Search for the cell housing the specified text and yield its (X, Y) center coordinate. 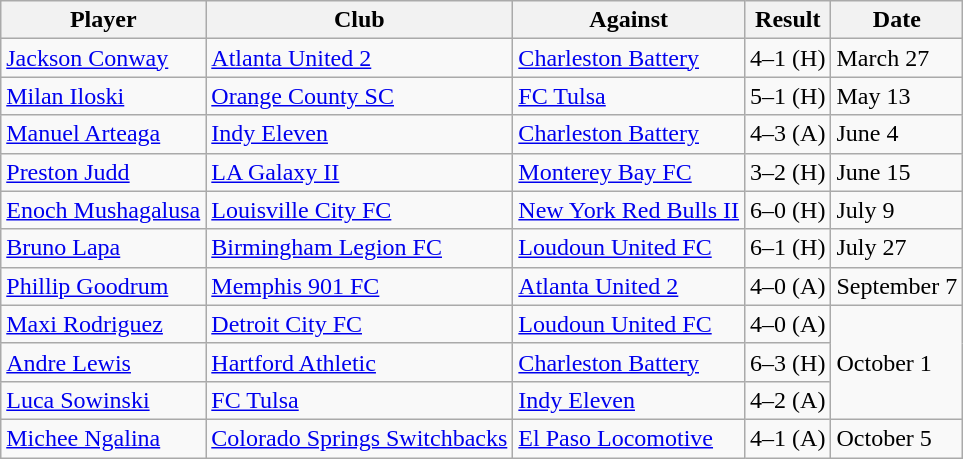
Milan Iloski (104, 96)
Date (897, 20)
May 13 (897, 96)
June 15 (897, 172)
Club (360, 20)
July 27 (897, 248)
6–0 (H) (788, 210)
Michee Ngalina (104, 438)
Maxi Rodriguez (104, 324)
4–1 (A) (788, 438)
LA Galaxy II (360, 172)
Luca Sowinski (104, 400)
March 27 (897, 58)
Hartford Athletic (360, 362)
3–2 (H) (788, 172)
Monterey Bay FC (629, 172)
October 1 (897, 362)
July 9 (897, 210)
September 7 (897, 286)
Phillip Goodrum (104, 286)
Orange County SC (360, 96)
6–1 (H) (788, 248)
Bruno Lapa (104, 248)
Result (788, 20)
4–2 (A) (788, 400)
June 4 (897, 134)
Preston Judd (104, 172)
4–1 (H) (788, 58)
Detroit City FC (360, 324)
Birmingham Legion FC (360, 248)
Louisville City FC (360, 210)
Against (629, 20)
New York Red Bulls II (629, 210)
Enoch Mushagalusa (104, 210)
Jackson Conway (104, 58)
Colorado Springs Switchbacks (360, 438)
4–3 (A) (788, 134)
Player (104, 20)
Andre Lewis (104, 362)
Memphis 901 FC (360, 286)
5–1 (H) (788, 96)
October 5 (897, 438)
6–3 (H) (788, 362)
Manuel Arteaga (104, 134)
El Paso Locomotive (629, 438)
